Return the [X, Y] coordinate for the center point of the cell that contains the specified text.  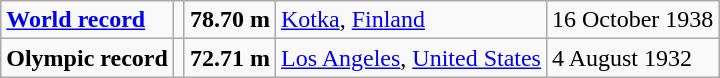
16 October 1938 [632, 20]
72.71 m [230, 58]
4 August 1932 [632, 58]
Los Angeles, United States [410, 58]
World record [88, 20]
Olympic record [88, 58]
78.70 m [230, 20]
Kotka, Finland [410, 20]
